Scan for the cell matching the given text and deliver its (X, Y) coordinate at center. 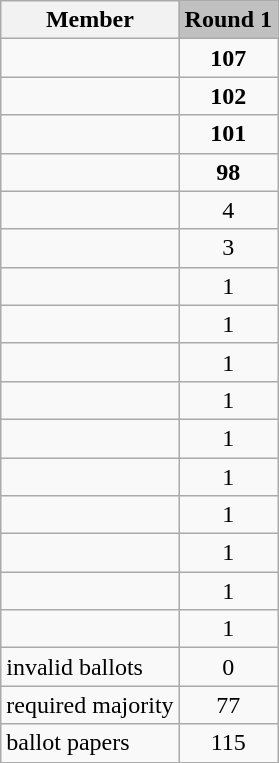
115 (228, 743)
0 (228, 667)
Round 1 (228, 20)
102 (228, 96)
77 (228, 705)
107 (228, 58)
Member (90, 20)
101 (228, 134)
ballot papers (90, 743)
98 (228, 172)
4 (228, 210)
3 (228, 248)
invalid ballots (90, 667)
required majority (90, 705)
